Detect which cell encompasses the target text, then output its (X, Y) center coordinate. 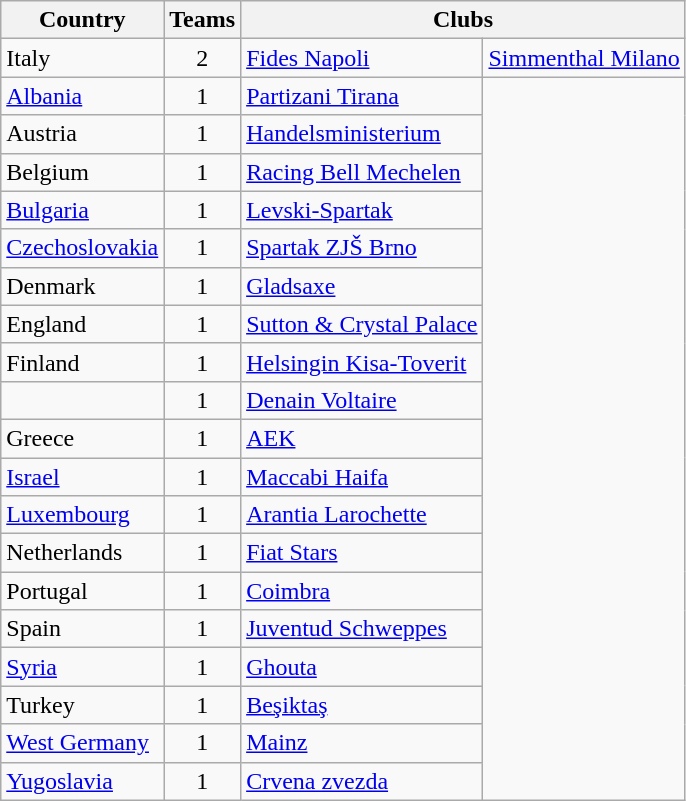
Teams (202, 20)
Country (82, 20)
Turkey (82, 705)
Austria (82, 134)
Finland (82, 362)
Luxembourg (82, 515)
Spain (82, 629)
Fides Napoli (362, 58)
AEK (362, 438)
Clubs (464, 20)
Juventud Schweppes (362, 629)
Racing Bell Mechelen (362, 172)
Sutton & Crystal Palace (362, 324)
Czechoslovakia (82, 248)
Mainz (362, 743)
Partizani Tirana (362, 96)
Maccabi Haifa (362, 477)
Syria (82, 667)
Ghouta (362, 667)
Handelsministerium (362, 134)
Bulgaria (82, 210)
Helsingin Kisa-Toverit (362, 362)
Portugal (82, 591)
Denain Voltaire (362, 400)
Denmark (82, 286)
Fiat Stars (362, 553)
Israel (82, 477)
Gladsaxe (362, 286)
Arantia Larochette (362, 515)
Albania (82, 96)
2 (202, 58)
Coimbra (362, 591)
England (82, 324)
Netherlands (82, 553)
Levski-Spartak (362, 210)
Greece (82, 438)
Crvena zvezda (362, 781)
Simmenthal Milano (584, 58)
Belgium (82, 172)
Spartak ZJŠ Brno (362, 248)
Italy (82, 58)
West Germany (82, 743)
Yugoslavia (82, 781)
Beşiktaş (362, 705)
